Output the (x, y) coordinate of the center of the cell containing the given text.  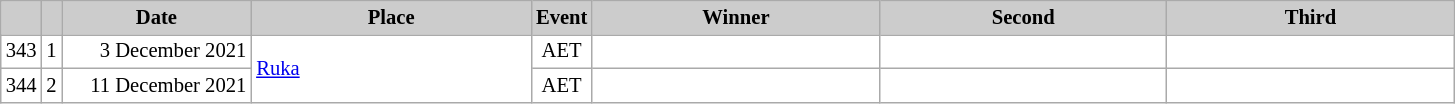
Ruka (391, 68)
3 December 2021 (157, 51)
344 (22, 85)
Second (1024, 17)
2 (51, 85)
Winner (736, 17)
343 (22, 51)
Event (562, 17)
Date (157, 17)
11 December 2021 (157, 85)
1 (51, 51)
Third (1310, 17)
Place (391, 17)
